Determine the [X, Y] coordinate at the center of the cell enclosing the given text.  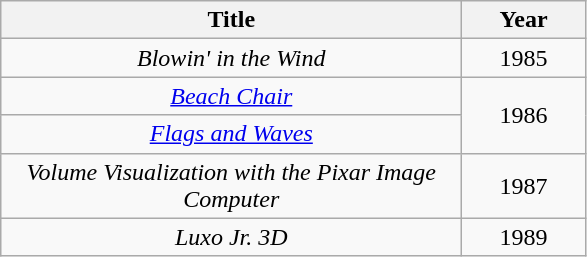
Luxo Jr. 3D [232, 237]
1985 [524, 58]
Blowin' in the Wind [232, 58]
Beach Chair [232, 96]
Year [524, 20]
1986 [524, 115]
Volume Visualization with the Pixar Image Computer [232, 186]
1987 [524, 186]
1989 [524, 237]
Flags and Waves [232, 134]
Title [232, 20]
